Detect which cell encompasses the target text, then output its [x, y] center coordinate. 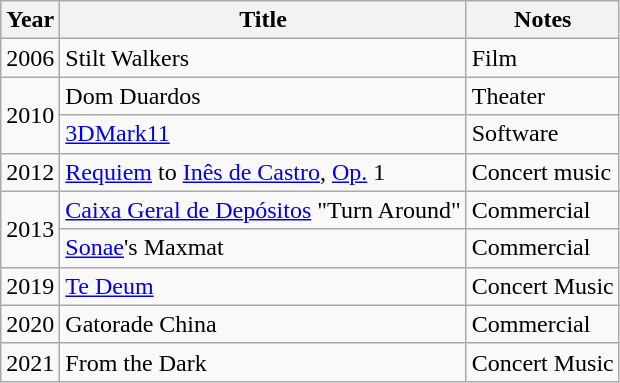
2012 [30, 172]
2013 [30, 229]
Theater [542, 96]
Requiem to Inês de Castro, Op. 1 [263, 172]
Gatorade China [263, 324]
Dom Duardos [263, 96]
Te Deum [263, 286]
Title [263, 20]
Year [30, 20]
Sonae's Maxmat [263, 248]
3DMark11 [263, 134]
Notes [542, 20]
2020 [30, 324]
2019 [30, 286]
From the Dark [263, 362]
Caixa Geral de Depósitos "Turn Around" [263, 210]
Film [542, 58]
Concert music [542, 172]
Stilt Walkers [263, 58]
2006 [30, 58]
2021 [30, 362]
2010 [30, 115]
Software [542, 134]
